Scan for the cell matching the given text and deliver its [x, y] coordinate at center. 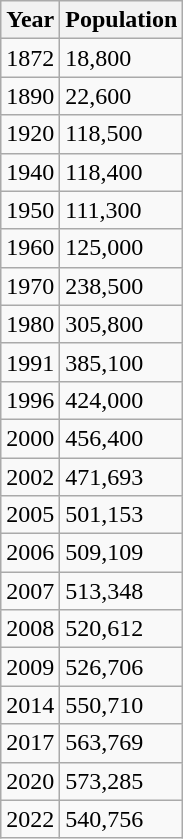
1950 [30, 210]
Population [122, 20]
2007 [30, 591]
305,800 [122, 324]
1872 [30, 58]
501,153 [122, 515]
385,100 [122, 362]
456,400 [122, 438]
1996 [30, 400]
2002 [30, 477]
520,612 [122, 629]
2022 [30, 819]
1980 [30, 324]
1960 [30, 248]
118,400 [122, 172]
18,800 [122, 58]
563,769 [122, 743]
1940 [30, 172]
2005 [30, 515]
509,109 [122, 553]
573,285 [122, 781]
118,500 [122, 134]
Year [30, 20]
526,706 [122, 667]
2017 [30, 743]
125,000 [122, 248]
22,600 [122, 96]
1920 [30, 134]
550,710 [122, 705]
2000 [30, 438]
1970 [30, 286]
111,300 [122, 210]
424,000 [122, 400]
471,693 [122, 477]
2020 [30, 781]
2008 [30, 629]
1991 [30, 362]
513,348 [122, 591]
2014 [30, 705]
2006 [30, 553]
540,756 [122, 819]
2009 [30, 667]
238,500 [122, 286]
1890 [30, 96]
